Detect which cell encompasses the target text, then output its [x, y] center coordinate. 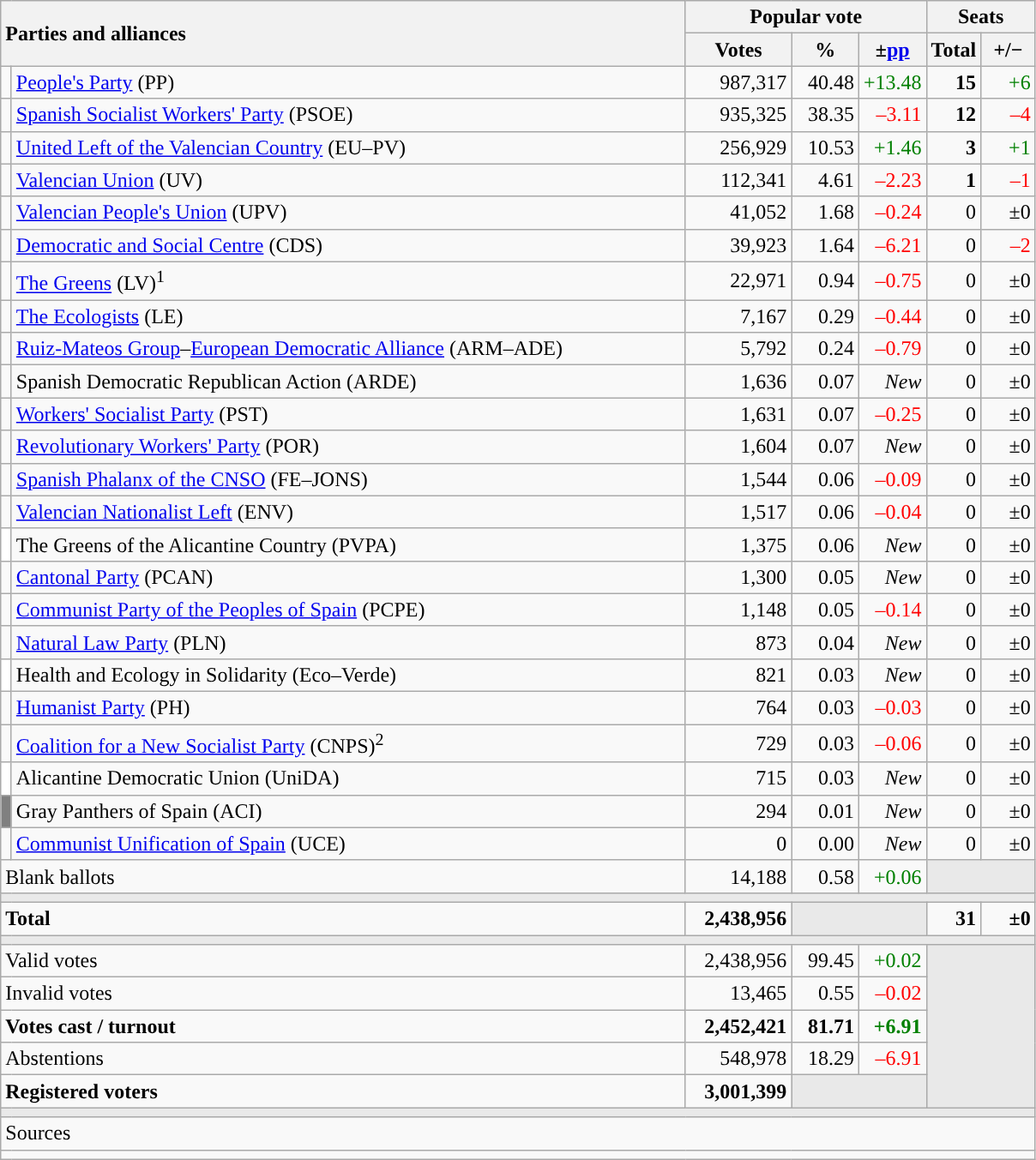
1,636 [738, 382]
14,188 [738, 876]
31 [954, 918]
15 [954, 82]
821 [738, 675]
Spanish Socialist Workers' Party (PSOE) [348, 115]
13,465 [738, 994]
–0.04 [892, 512]
0.55 [825, 994]
39,923 [738, 245]
22,971 [738, 281]
1 [954, 180]
0.04 [825, 642]
–0.44 [892, 316]
–4 [1009, 115]
The Greens of the Alicantine Country (PVPA) [348, 544]
–0.03 [892, 708]
–0.02 [892, 994]
987,317 [738, 82]
3,001,399 [738, 1091]
The Ecologists (LE) [348, 316]
3 [954, 147]
–0.25 [892, 414]
–0.75 [892, 281]
81.71 [825, 1026]
–0.79 [892, 349]
5,792 [738, 349]
1.64 [825, 245]
–2 [1009, 245]
–6.21 [892, 245]
Votes cast / turnout [343, 1026]
935,325 [738, 115]
4.61 [825, 180]
–2.23 [892, 180]
–0.24 [892, 213]
Parties and alliances [343, 33]
–6.91 [892, 1059]
0.00 [825, 844]
Invalid votes [343, 994]
112,341 [738, 180]
Health and Ecology in Solidarity (Eco–Verde) [348, 675]
1,148 [738, 610]
1,604 [738, 447]
1,375 [738, 544]
+1.46 [892, 147]
% [825, 50]
729 [738, 744]
The Greens (LV)1 [348, 281]
Valencian Nationalist Left (ENV) [348, 512]
7,167 [738, 316]
256,929 [738, 147]
+0.06 [892, 876]
10.53 [825, 147]
+6 [1009, 82]
+1 [1009, 147]
+0.02 [892, 961]
Revolutionary Workers' Party (POR) [348, 447]
United Left of the Valencian Country (EU–PV) [348, 147]
Registered voters [343, 1091]
Communist Unification of Spain (UCE) [348, 844]
Sources [518, 1133]
40.48 [825, 82]
+6.91 [892, 1026]
0.01 [825, 811]
Valid votes [343, 961]
Democratic and Social Centre (CDS) [348, 245]
0.29 [825, 316]
12 [954, 115]
–3.11 [892, 115]
–0.09 [892, 479]
–0.06 [892, 744]
0.58 [825, 876]
764 [738, 708]
Abstentions [343, 1059]
Coalition for a New Socialist Party (CNPS)2 [348, 744]
Alicantine Democratic Union (UniDA) [348, 778]
715 [738, 778]
People's Party (PP) [348, 82]
41,052 [738, 213]
1,544 [738, 479]
294 [738, 811]
+/− [1009, 50]
+13.48 [892, 82]
Communist Party of the Peoples of Spain (PCPE) [348, 610]
Votes [738, 50]
Valencian Union (UV) [348, 180]
Blank ballots [343, 876]
Ruiz-Mateos Group–European Democratic Alliance (ARM–ADE) [348, 349]
99.45 [825, 961]
±pp [892, 50]
38.35 [825, 115]
Cantonal Party (PCAN) [348, 577]
Spanish Democratic Republican Action (ARDE) [348, 382]
18.29 [825, 1059]
Workers' Socialist Party (PST) [348, 414]
0.24 [825, 349]
0.94 [825, 281]
1,300 [738, 577]
873 [738, 642]
1.68 [825, 213]
Natural Law Party (PLN) [348, 642]
Spanish Phalanx of the CNSO (FE–JONS) [348, 479]
Valencian People's Union (UPV) [348, 213]
Humanist Party (PH) [348, 708]
Seats [981, 17]
Popular vote [806, 17]
548,978 [738, 1059]
1,517 [738, 512]
1,631 [738, 414]
Gray Panthers of Spain (ACI) [348, 811]
–0.14 [892, 610]
–1 [1009, 180]
2,452,421 [738, 1026]
